Extract the (x, y) coordinate from the center of the cell holding the provided text.  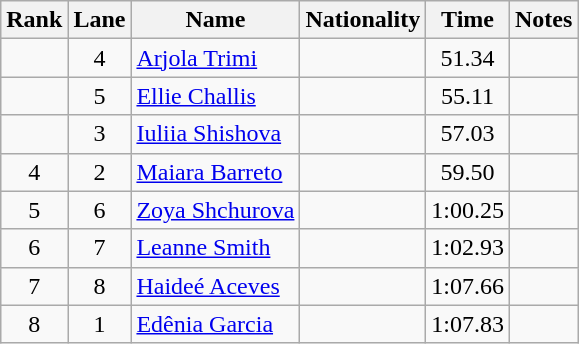
Haideé Aceves (216, 286)
Leanne Smith (216, 248)
1:07.83 (468, 324)
3 (100, 134)
Notes (543, 20)
Iuliia Shishova (216, 134)
Arjola Trimi (216, 58)
57.03 (468, 134)
Ellie Challis (216, 96)
Lane (100, 20)
Edênia Garcia (216, 324)
1:02.93 (468, 248)
Name (216, 20)
51.34 (468, 58)
Zoya Shchurova (216, 210)
Time (468, 20)
Nationality (363, 20)
59.50 (468, 172)
1:07.66 (468, 286)
1:00.25 (468, 210)
Rank (34, 20)
2 (100, 172)
1 (100, 324)
55.11 (468, 96)
Maiara Barreto (216, 172)
